Output the (X, Y) coordinate of the center of the cell containing the given text.  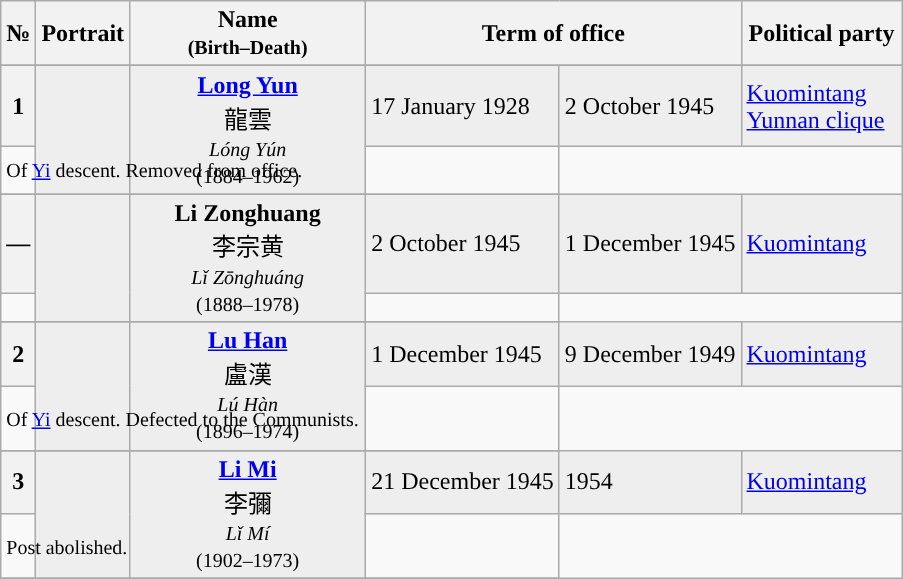
Political party (822, 34)
Of Yi descent. Defected to the Communists. (280, 418)
Post abolished. (280, 546)
Of Yi descent. Removed from office. (280, 170)
Li Zonghuang李宗黄Lǐ Zōnghuáng(1888–1978) (248, 258)
Portrait (83, 34)
№ (18, 34)
9 December 1949 (650, 354)
Term of office (554, 34)
Li Mi李彌Lǐ Mí(1902–1973) (248, 514)
2 (18, 354)
— (18, 244)
Long Yun龍雲Lóng Yún(1884–1962) (248, 130)
Lu Han盧漢Lú Hàn(1896–1974) (248, 386)
Name(Birth–Death) (248, 34)
1954 (650, 482)
3 (18, 482)
17 January 1928 (463, 106)
1 (18, 106)
21 December 1945 (463, 482)
KuomintangYunnan clique (822, 106)
